Find where the given text appears and provide that cell's center as (X, Y) coordinate. 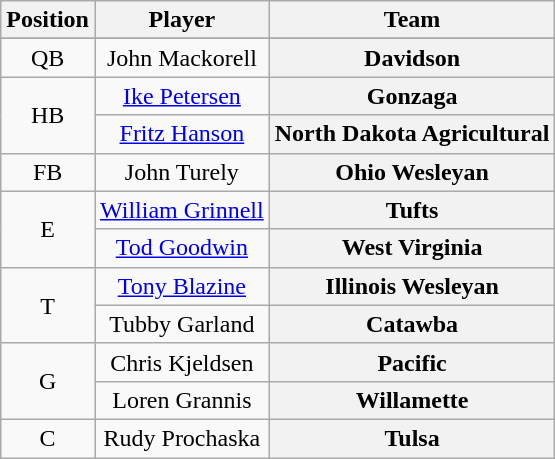
North Dakota Agricultural (412, 134)
E (48, 229)
Fritz Hanson (182, 134)
G (48, 381)
Willamette (412, 400)
Ike Petersen (182, 96)
Tony Blazine (182, 286)
West Virginia (412, 248)
FB (48, 172)
Chris Kjeldsen (182, 362)
John Turely (182, 172)
William Grinnell (182, 210)
Ohio Wesleyan (412, 172)
Loren Grannis (182, 400)
Gonzaga (412, 96)
Rudy Prochaska (182, 438)
Davidson (412, 58)
Player (182, 20)
HB (48, 115)
QB (48, 58)
Tod Goodwin (182, 248)
Tubby Garland (182, 324)
T (48, 305)
Position (48, 20)
John Mackorell (182, 58)
Tulsa (412, 438)
Pacific (412, 362)
Illinois Wesleyan (412, 286)
Catawba (412, 324)
Team (412, 20)
C (48, 438)
Tufts (412, 210)
